Scan for the cell matching the given text and deliver its (x, y) coordinate at center. 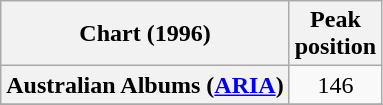
Peakposition (335, 34)
146 (335, 85)
Chart (1996) (145, 34)
Australian Albums (ARIA) (145, 85)
